Return the (x, y) coordinate for the center point of the cell that contains the specified text.  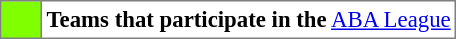
Teams that participate in the ABA League (248, 20)
